Capture the cell that displays the provided text and extract its [x, y] central coordinate. 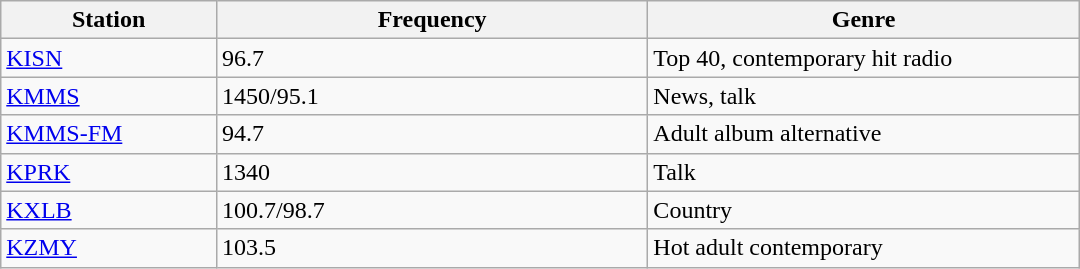
KPRK [109, 172]
Station [109, 20]
Adult album alternative [864, 134]
1340 [432, 172]
Frequency [432, 20]
Country [864, 210]
Talk [864, 172]
94.7 [432, 134]
News, talk [864, 96]
KXLB [109, 210]
96.7 [432, 58]
KMMS-FM [109, 134]
KISN [109, 58]
KZMY [109, 248]
103.5 [432, 248]
100.7/98.7 [432, 210]
Genre [864, 20]
Top 40, contemporary hit radio [864, 58]
Hot adult contemporary [864, 248]
1450/95.1 [432, 96]
KMMS [109, 96]
